Extract the (X, Y) coordinate from the center of the cell holding the provided text.  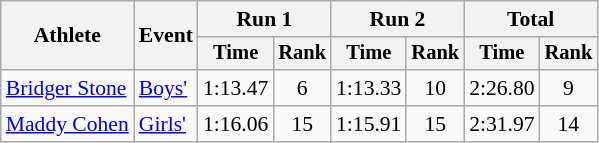
9 (569, 88)
Girls' (166, 124)
2:31.97 (502, 124)
Run 2 (398, 19)
Boys' (166, 88)
14 (569, 124)
Maddy Cohen (68, 124)
Event (166, 36)
1:13.47 (236, 88)
2:26.80 (502, 88)
1:16.06 (236, 124)
1:13.33 (368, 88)
Athlete (68, 36)
Bridger Stone (68, 88)
Total (530, 19)
10 (435, 88)
Run 1 (264, 19)
6 (302, 88)
1:15.91 (368, 124)
